Determine the [X, Y] coordinate at the center of the cell enclosing the given text.  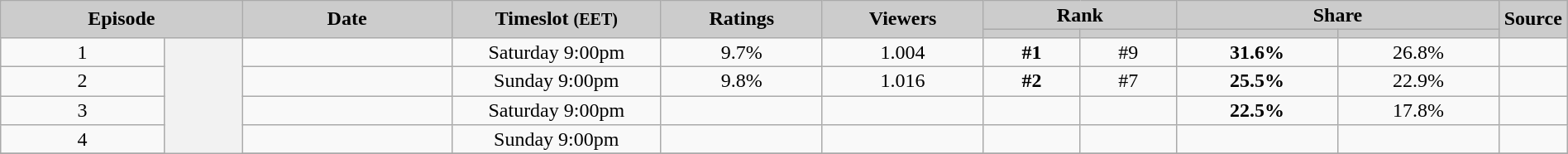
#9 [1128, 51]
17.8% [1417, 111]
Ratings [741, 20]
Timeslot (EET) [556, 20]
1 [83, 51]
25.5% [1257, 81]
#1 [1032, 51]
9.8% [741, 81]
Viewers [903, 20]
9.7% [741, 51]
4 [83, 139]
1.004 [903, 51]
31.6% [1257, 51]
2 [83, 81]
Share [1338, 15]
3 [83, 111]
#7 [1128, 81]
26.8% [1417, 51]
#2 [1032, 81]
Source [1533, 20]
22.5% [1257, 111]
Date [347, 20]
1.016 [903, 81]
Episode [122, 20]
Rank [1080, 15]
22.9% [1417, 81]
